Determine the [X, Y] coordinate at the center of the cell enclosing the given text.  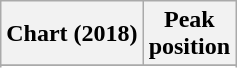
Peakposition [189, 34]
Chart (2018) [72, 34]
